Find where the given text appears and provide that cell's center as [X, Y] coordinate. 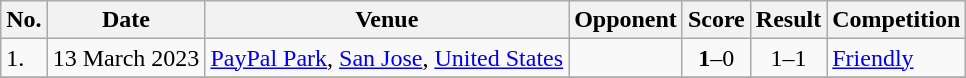
1. [24, 58]
Date [126, 20]
1–1 [788, 58]
13 March 2023 [126, 58]
Result [788, 20]
Venue [387, 20]
No. [24, 20]
Opponent [626, 20]
PayPal Park, San Jose, United States [387, 58]
Score [716, 20]
Competition [896, 20]
Friendly [896, 58]
1–0 [716, 58]
